Determine the (X, Y) coordinate at the center of the cell enclosing the given text.  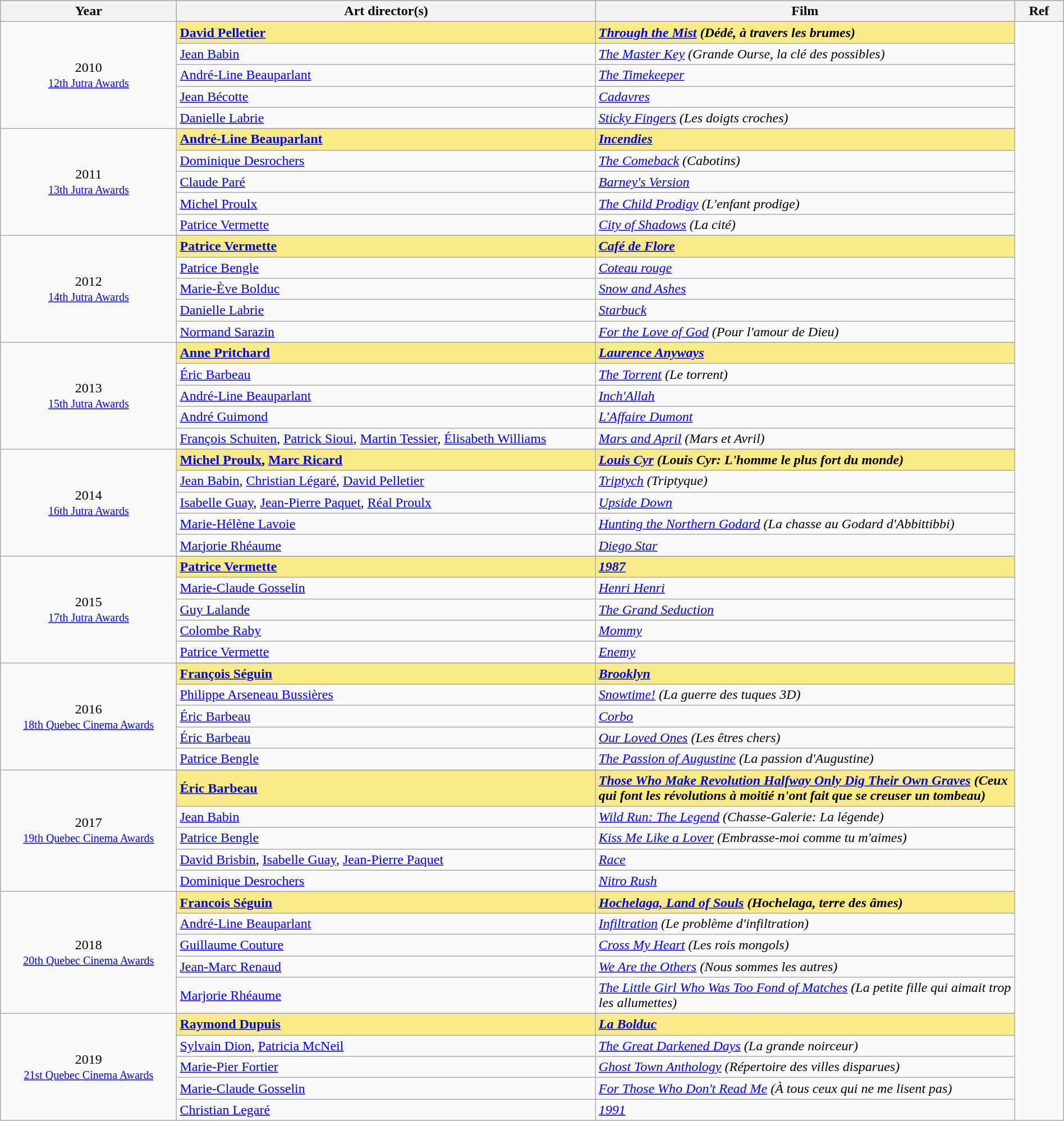
La Bolduc (805, 1024)
1987 (805, 566)
Jean-Marc Renaud (386, 966)
Upside Down (805, 502)
Marie-Ève Bolduc (386, 289)
Art director(s) (386, 11)
Isabelle Guay, Jean-Pierre Paquet, Réal Proulx (386, 502)
Film (805, 11)
For Those Who Don't Read Me (À tous ceux qui ne me lisent pas) (805, 1088)
The Grand Seduction (805, 609)
Our Loved Ones (Les êtres chers) (805, 738)
Philippe Arseneau Bussières (386, 695)
Hunting the Northern Godard (La chasse au Godard d'Abbittibbi) (805, 524)
Guillaume Couture (386, 945)
Year (89, 11)
The Little Girl Who Was Too Fond of Matches (La petite fille qui aimait trop les allumettes) (805, 996)
David Pelletier (386, 33)
2018 20th Quebec Cinema Awards (89, 952)
Wild Run: The Legend (Chasse-Galerie: La légende) (805, 817)
The Timekeeper (805, 75)
Colombe Raby (386, 631)
Cross My Heart (Les rois mongols) (805, 945)
Claude Paré (386, 182)
André Guimond (386, 417)
Michel Proulx (386, 203)
Laurence Anyways (805, 353)
Café de Flore (805, 246)
Infiltration (Le problème d'infiltration) (805, 923)
2012 14th Jutra Awards (89, 289)
Incendies (805, 139)
Race (805, 859)
2011 13th Jutra Awards (89, 182)
2013 15th Jutra Awards (89, 396)
Nitro Rush (805, 881)
Enemy (805, 652)
We Are the Others (Nous sommes les autres) (805, 966)
Barney's Version (805, 182)
Mars and April (Mars et Avril) (805, 438)
For the Love of God (Pour l'amour de Dieu) (805, 332)
Ref (1039, 11)
Ghost Town Anthology (Répertoire des villes disparues) (805, 1067)
Snow and Ashes (805, 289)
2019 21st Quebec Cinema Awards (89, 1067)
Inch'Allah (805, 396)
Anne Pritchard (386, 353)
Raymond Dupuis (386, 1024)
Coteau rouge (805, 268)
Starbuck (805, 310)
The Comeback (Cabotins) (805, 161)
Sylvain Dion, Patricia McNeil (386, 1046)
Francois Séguin (386, 902)
Hochelaga, Land of Souls (Hochelaga, terre des âmes) (805, 902)
Through the Mist (Dédé, à travers les brumes) (805, 33)
2014 16th Jutra Awards (89, 502)
Christian Legaré (386, 1110)
1991 (805, 1110)
2017 19th Quebec Cinema Awards (89, 831)
Jean Babin, Christian Légaré, David Pelletier (386, 481)
Henri Henri (805, 588)
The Passion of Augustine (La passion d'Augustine) (805, 759)
Michel Proulx, Marc Ricard (386, 460)
L'Affaire Dumont (805, 417)
City of Shadows (La cité) (805, 225)
Marie-Hélène Lavoie (386, 524)
Triptych (Triptyque) (805, 481)
David Brisbin, Isabelle Guay, Jean-Pierre Paquet (386, 859)
Cadavres (805, 97)
Those Who Make Revolution Halfway Only Dig Their Own Graves (Ceux qui font les révolutions à moitié n'ont fait que se creuser un tombeau) (805, 788)
Corbo (805, 716)
Kiss Me Like a Lover (Embrasse-moi comme tu m'aimes) (805, 838)
Sticky Fingers (Les doigts croches) (805, 118)
The Great Darkened Days (La grande noirceur) (805, 1046)
The Child Prodigy (L'enfant prodige) (805, 203)
Jean Bécotte (386, 97)
The Master Key (Grande Ourse, la clé des possibles) (805, 54)
Diego Star (805, 545)
2010 12th Jutra Awards (89, 75)
Snowtime! (La guerre des tuques 3D) (805, 695)
Mommy (805, 631)
François Schuiten, Patrick Sioui, Martin Tessier, Élisabeth Williams (386, 438)
Brooklyn (805, 674)
The Torrent (Le torrent) (805, 374)
Normand Sarazin (386, 332)
Marie-Pier Fortier (386, 1067)
François Séguin (386, 674)
2015 17th Jutra Awards (89, 609)
Louis Cyr (Louis Cyr: L'homme le plus fort du monde) (805, 460)
Guy Lalande (386, 609)
2016 18th Quebec Cinema Awards (89, 716)
